Detect which cell encompasses the target text, then output its [X, Y] center coordinate. 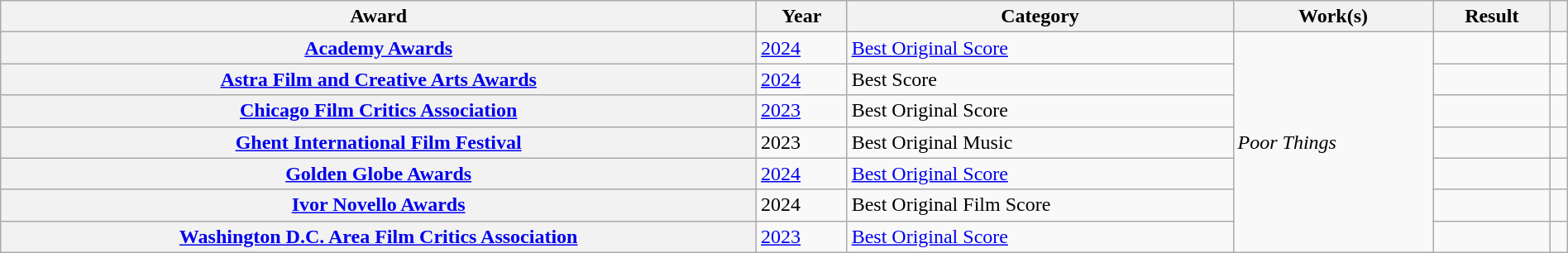
Best Original Music [1040, 142]
Category [1040, 17]
Result [1492, 17]
Best Score [1040, 79]
Ghent International Film Festival [379, 142]
Academy Awards [379, 48]
Chicago Film Critics Association [379, 111]
Washington D.C. Area Film Critics Association [379, 236]
Golden Globe Awards [379, 174]
Astra Film and Creative Arts Awards [379, 79]
Work(s) [1333, 17]
Best Original Film Score [1040, 205]
Poor Things [1333, 142]
Year [802, 17]
Ivor Novello Awards [379, 205]
Award [379, 17]
